Return [x, y] of the center of cell containing provided text 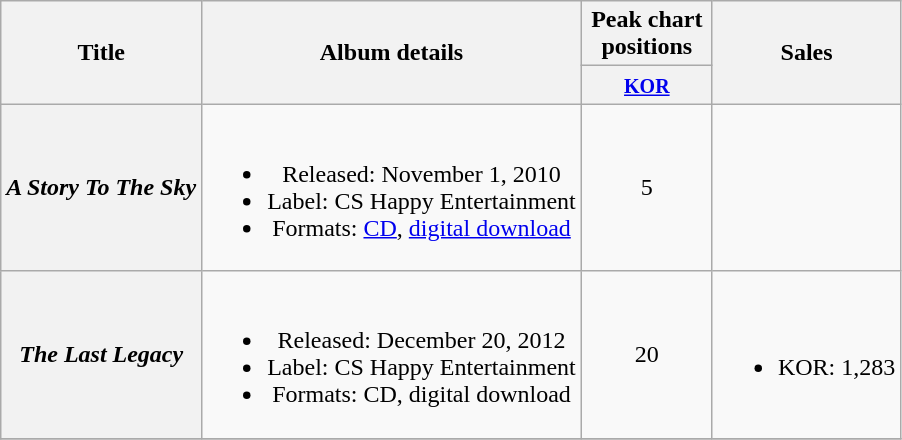
Released: December 20, 2012Label: CS Happy EntertainmentFormats: CD, digital download [392, 354]
Sales [806, 52]
KOR: 1,283 [806, 354]
Title [102, 52]
20 [646, 354]
Album details [392, 52]
Released: November 1, 2010Label: CS Happy EntertainmentFormats: CD, digital download [392, 188]
A Story To The Sky [102, 188]
5 [646, 188]
KOR [646, 85]
Peak chart positions [646, 34]
The Last Legacy [102, 354]
